Scan for the cell matching the given text and deliver its [x, y] coordinate at center. 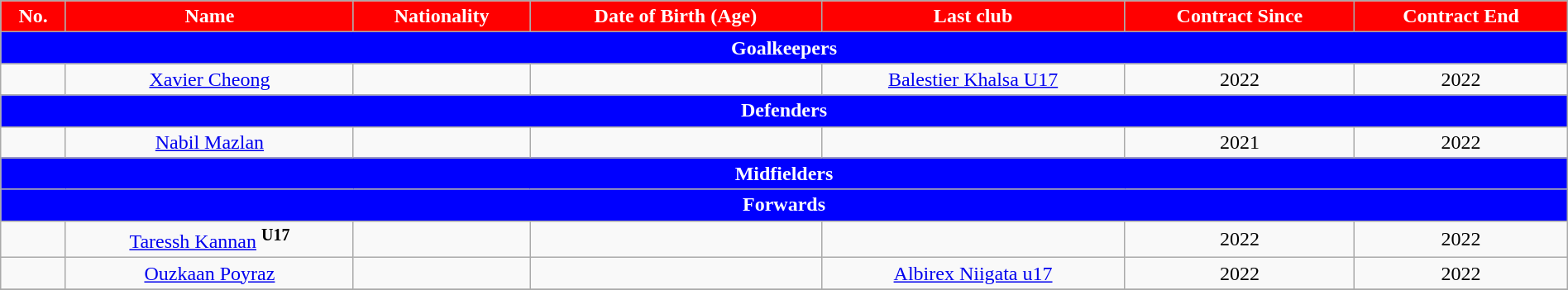
Taressh Kannan U17 [209, 240]
Contract End [1460, 17]
Date of Birth (Age) [676, 17]
Contract Since [1240, 17]
Ouzkaan Poyraz [209, 273]
Xavier Cheong [209, 79]
Balestier Khalsa U17 [973, 79]
Albirex Niigata u17 [973, 273]
No. [33, 17]
Last club [973, 17]
Goalkeepers [784, 48]
2021 [1240, 142]
Name [209, 17]
Nationality [442, 17]
Defenders [784, 111]
Midfielders [784, 174]
Nabil Mazlan [209, 142]
Forwards [784, 205]
